Detect which cell encompasses the target text, then output its [X, Y] center coordinate. 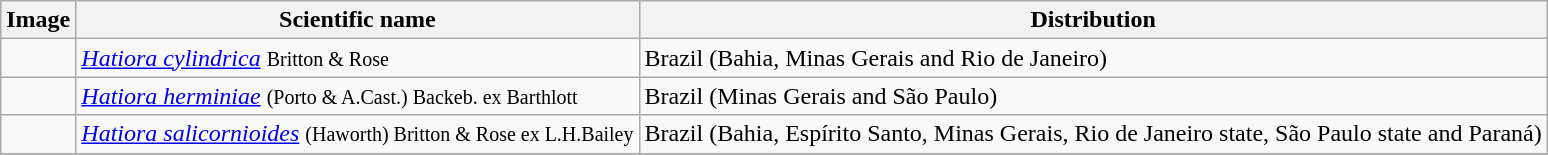
Distribution [1093, 20]
Brazil (Minas Gerais and São Paulo) [1093, 96]
Hatiora cylindrica Britton & Rose [358, 58]
Image [38, 20]
Brazil (Bahia, Espírito Santo, Minas Gerais, Rio de Janeiro state, São Paulo state and Paraná) [1093, 134]
Brazil (Bahia, Minas Gerais and Rio de Janeiro) [1093, 58]
Hatiora salicornioides (Haworth) Britton & Rose ex L.H.Bailey [358, 134]
Scientific name [358, 20]
Hatiora herminiae (Porto & A.Cast.) Backeb. ex Barthlott [358, 96]
